Identify which cell holds the provided text, then report its (x, y) central coordinate. 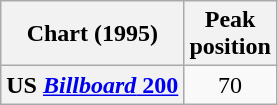
US Billboard 200 (92, 85)
Chart (1995) (92, 34)
70 (230, 85)
Peakposition (230, 34)
